Find where the given text appears and provide that cell's center as [x, y] coordinate. 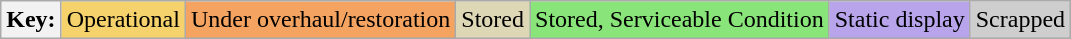
Static display [900, 20]
Scrapped [1020, 20]
Stored [493, 20]
Under overhaul/restoration [320, 20]
Operational [123, 20]
Stored, Serviceable Condition [680, 20]
Key: [31, 20]
